Output the (x, y) coordinate of the center of the cell containing the given text.  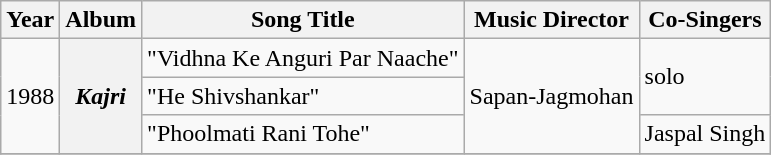
solo (705, 77)
1988 (30, 96)
Sapan-Jagmohan (552, 96)
"He Shivshankar" (303, 96)
Co-Singers (705, 20)
Jaspal Singh (705, 134)
Year (30, 20)
Music Director (552, 20)
"Phoolmati Rani Tohe" (303, 134)
Album (101, 20)
"Vidhna Ke Anguri Par Naache" (303, 58)
Song Title (303, 20)
Kajri (101, 96)
